Return the [x, y] coordinate for the center point of the cell that contains the specified text.  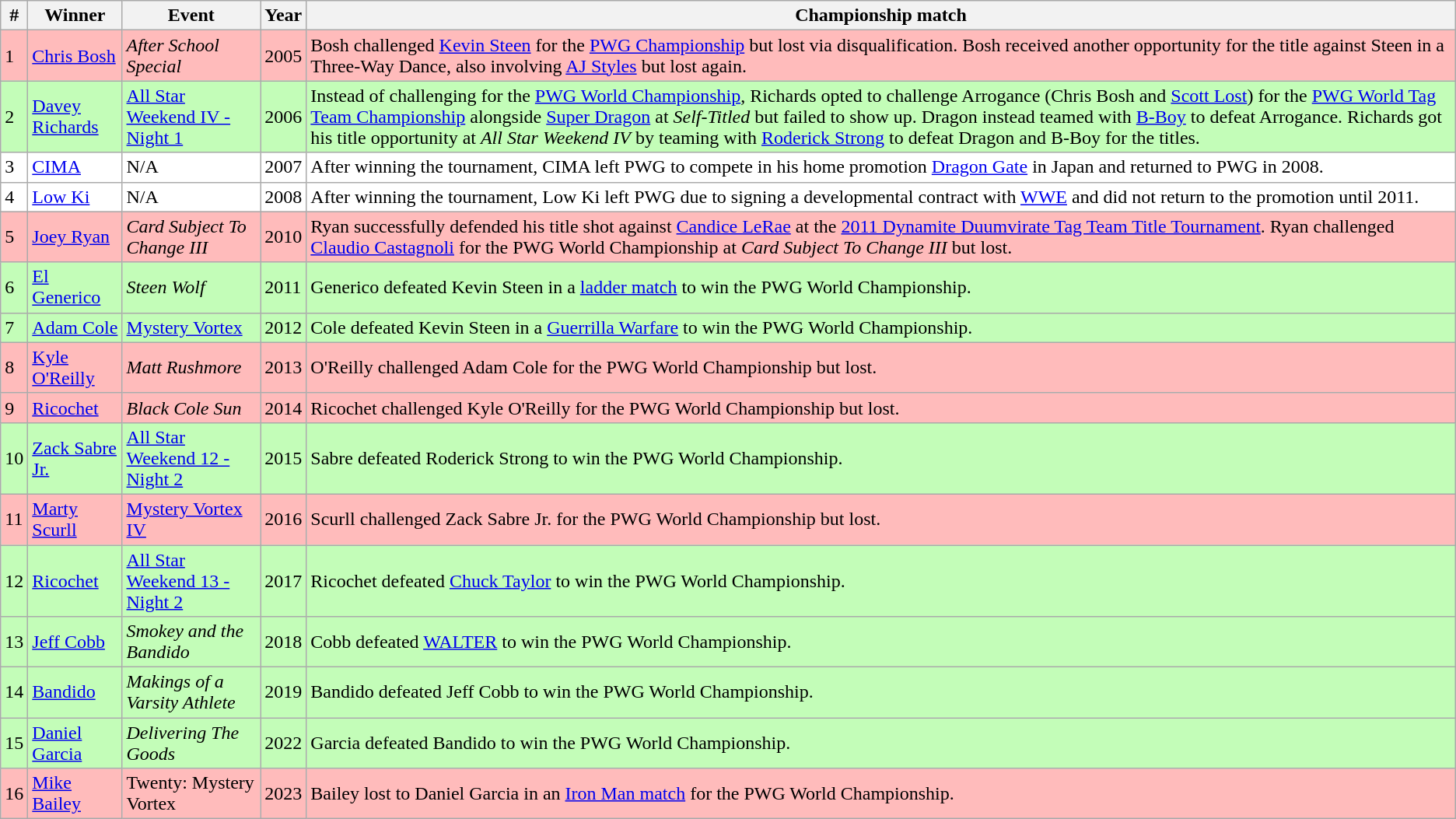
2022 [283, 744]
2011 [283, 288]
7 [14, 327]
Year [283, 16]
2005 [283, 56]
2017 [283, 580]
16 [14, 793]
9 [14, 408]
Jeff Cobb [75, 642]
Smokey and the Bandido [191, 642]
2023 [283, 793]
13 [14, 642]
Zack Sabre Jr. [75, 458]
After School Special [191, 56]
After winning the tournament, CIMA left PWG to compete in his home promotion Dragon Gate in Japan and returned to PWG in 2008. [880, 167]
Matt Rushmore [191, 367]
Daniel Garcia [75, 744]
Black Cole Sun [191, 408]
2012 [283, 327]
Adam Cole [75, 327]
After winning the tournament, Low Ki left PWG due to signing a developmental contract with WWE and did not return to the promotion until 2011. [880, 197]
Bailey lost to Daniel Garcia in an Iron Man match for the PWG World Championship. [880, 793]
Card Subject To Change III [191, 236]
Garcia defeated Bandido to win the PWG World Championship. [880, 744]
2008 [283, 197]
2018 [283, 642]
1 [14, 56]
Kyle O'Reilly [75, 367]
Mystery Vortex [191, 327]
All Star Weekend IV - Night 1 [191, 117]
4 [14, 197]
Low Ki [75, 197]
Chris Bosh [75, 56]
2007 [283, 167]
2015 [283, 458]
14 [14, 692]
Sabre defeated Roderick Strong to win the PWG World Championship. [880, 458]
3 [14, 167]
Event [191, 16]
Scurll challenged Zack Sabre Jr. for the PWG World Championship but lost. [880, 520]
Ricochet defeated Chuck Taylor to win the PWG World Championship. [880, 580]
2013 [283, 367]
5 [14, 236]
Bandido defeated Jeff Cobb to win the PWG World Championship. [880, 692]
2019 [283, 692]
Steen Wolf [191, 288]
10 [14, 458]
Cole defeated Kevin Steen in a Guerrilla Warfare to win the PWG World Championship. [880, 327]
Bandido [75, 692]
Ricochet challenged Kyle O'Reilly for the PWG World Championship but lost. [880, 408]
Joey Ryan [75, 236]
6 [14, 288]
Championship match [880, 16]
15 [14, 744]
All Star Weekend 12 - Night 2 [191, 458]
2016 [283, 520]
11 [14, 520]
Mike Bailey [75, 793]
CIMA [75, 167]
O'Reilly challenged Adam Cole for the PWG World Championship but lost. [880, 367]
Mystery Vortex IV [191, 520]
Cobb defeated WALTER to win the PWG World Championship. [880, 642]
Davey Richards [75, 117]
Delivering The Goods [191, 744]
Generico defeated Kevin Steen in a ladder match to win the PWG World Championship. [880, 288]
2 [14, 117]
# [14, 16]
2010 [283, 236]
12 [14, 580]
Marty Scurll [75, 520]
8 [14, 367]
El Generico [75, 288]
Twenty: Mystery Vortex [191, 793]
All Star Weekend 13 - Night 2 [191, 580]
Winner [75, 16]
2006 [283, 117]
2014 [283, 408]
Makings of a Varsity Athlete [191, 692]
